Pinpoint the cell where the given text exists, returning its (X, Y) midpoint coordinate. 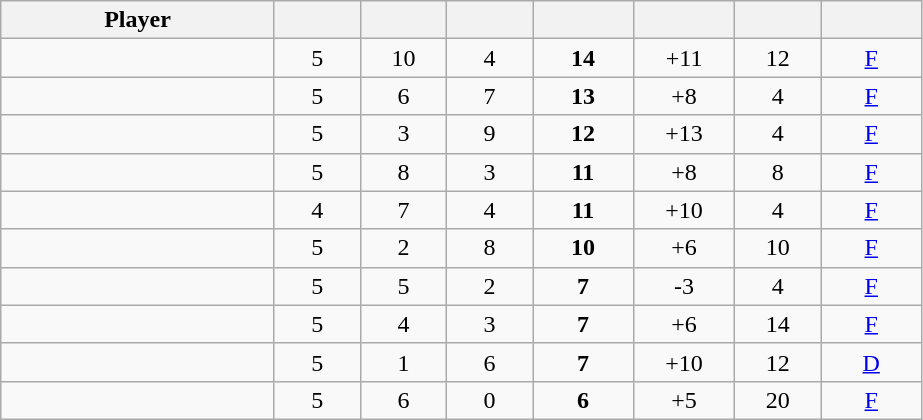
-3 (684, 286)
9 (489, 134)
0 (489, 400)
13 (582, 96)
1 (403, 362)
+13 (684, 134)
Player (138, 20)
D (872, 362)
+11 (684, 58)
+5 (684, 400)
20 (778, 400)
